From the cell containing the given text, extract its center point as [X, Y] coordinate. 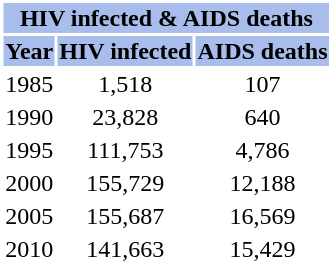
111,753 [126, 150]
HIV infected [126, 51]
2000 [30, 183]
Year [30, 51]
12,188 [262, 183]
107 [262, 84]
640 [262, 117]
AIDS deaths [262, 51]
1990 [30, 117]
155,687 [126, 216]
1985 [30, 84]
4,786 [262, 150]
2005 [30, 216]
1,518 [126, 84]
141,663 [126, 249]
155,729 [126, 183]
15,429 [262, 249]
23,828 [126, 117]
2010 [30, 249]
1995 [30, 150]
16,569 [262, 216]
HIV infected & AIDS deaths [166, 18]
